Provide the (X, Y) coordinate of the cell's center where the given text is located.  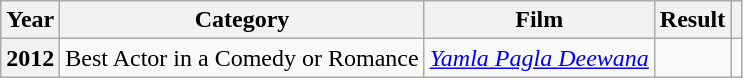
Yamla Pagla Deewana (539, 58)
Result (692, 20)
Category (242, 20)
2012 (30, 58)
Best Actor in a Comedy or Romance (242, 58)
Year (30, 20)
Film (539, 20)
